Find where the given text appears and provide that cell's center as [x, y] coordinate. 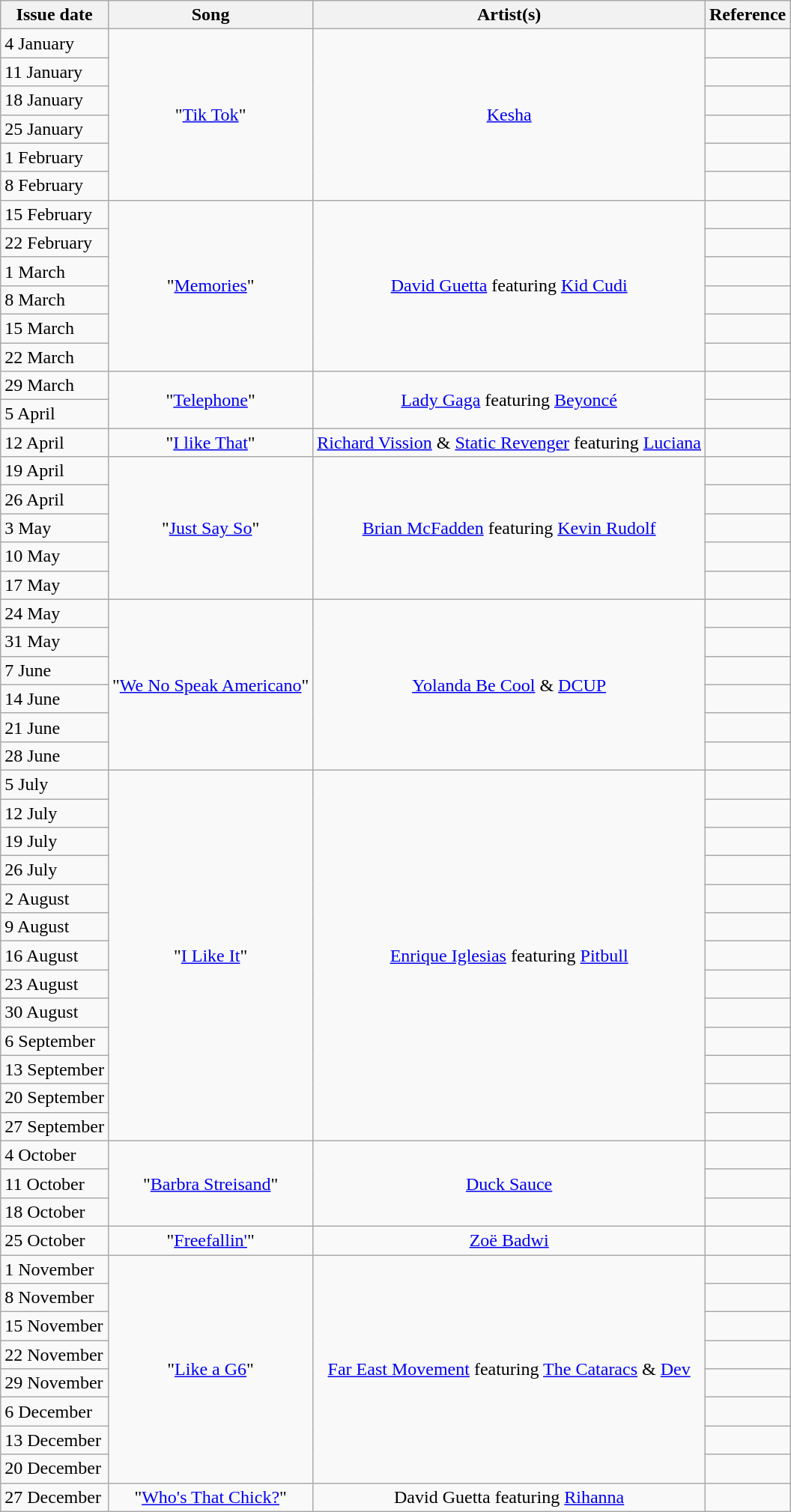
Issue date [55, 15]
"Barbra Streisand" [210, 1183]
9 August [55, 927]
15 February [55, 214]
1 February [55, 157]
18 January [55, 100]
David Guetta featuring Kid Cudi [509, 285]
11 October [55, 1183]
11 January [55, 72]
13 September [55, 1069]
6 December [55, 1412]
23 August [55, 984]
"Telephone" [210, 400]
13 December [55, 1440]
14 June [55, 699]
25 January [55, 129]
"Freefallin'" [210, 1240]
2 August [55, 899]
8 November [55, 1298]
"I like That" [210, 443]
19 April [55, 471]
29 March [55, 386]
Artist(s) [509, 15]
"Tik Tok" [210, 115]
Kesha [509, 115]
18 October [55, 1212]
21 June [55, 727]
26 July [55, 870]
26 April [55, 500]
"Like a G6" [210, 1369]
17 May [55, 585]
Brian McFadden featuring Kevin Rudolf [509, 528]
"Just Say So" [210, 528]
6 September [55, 1041]
4 October [55, 1155]
8 March [55, 300]
Lady Gaga featuring Beyoncé [509, 400]
7 June [55, 670]
12 July [55, 813]
24 May [55, 613]
Zoë Badwi [509, 1240]
10 May [55, 556]
29 November [55, 1383]
5 July [55, 784]
12 April [55, 443]
22 March [55, 357]
15 March [55, 328]
Reference [748, 15]
David Guetta featuring Rihanna [509, 1497]
25 October [55, 1240]
16 August [55, 956]
Richard Vission & Static Revenger featuring Luciana [509, 443]
Enrique Iglesias featuring Pitbull [509, 956]
"Memories" [210, 285]
22 November [55, 1355]
Duck Sauce [509, 1183]
"Who's That Chick?" [210, 1497]
20 September [55, 1098]
27 September [55, 1126]
1 November [55, 1269]
3 May [55, 528]
Far East Movement featuring The Cataracs & Dev [509, 1369]
"We No Speak Americano" [210, 684]
1 March [55, 271]
Song [210, 15]
5 April [55, 414]
15 November [55, 1326]
31 May [55, 642]
20 December [55, 1469]
Yolanda Be Cool & DCUP [509, 684]
19 July [55, 842]
27 December [55, 1497]
"I Like It" [210, 956]
30 August [55, 1012]
28 June [55, 756]
22 February [55, 243]
8 February [55, 186]
4 January [55, 43]
